Extract the [X, Y] coordinate from the center of the cell holding the provided text.  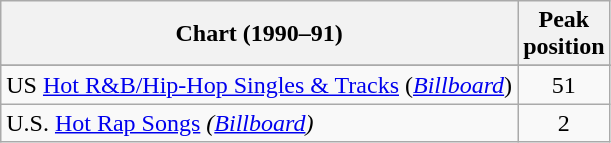
Peakposition [564, 34]
51 [564, 85]
US Hot R&B/Hip-Hop Singles & Tracks (Billboard) [260, 85]
Chart (1990–91) [260, 34]
2 [564, 123]
U.S. Hot Rap Songs (Billboard) [260, 123]
